From the cell containing the given text, extract its center point as [x, y] coordinate. 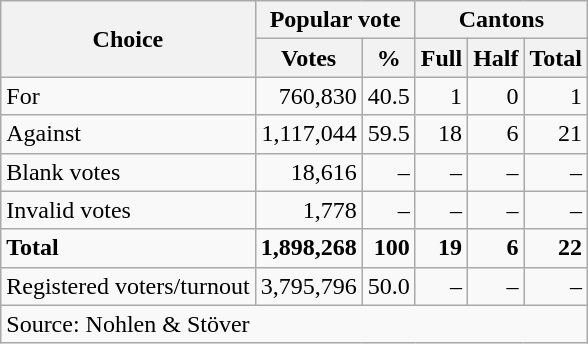
19 [441, 248]
% [388, 58]
1,117,044 [308, 134]
Blank votes [128, 172]
100 [388, 248]
50.0 [388, 286]
59.5 [388, 134]
Against [128, 134]
Invalid votes [128, 210]
Popular vote [335, 20]
18 [441, 134]
For [128, 96]
Votes [308, 58]
40.5 [388, 96]
760,830 [308, 96]
Half [496, 58]
18,616 [308, 172]
3,795,796 [308, 286]
Source: Nohlen & Stöver [294, 324]
0 [496, 96]
Registered voters/turnout [128, 286]
Cantons [501, 20]
1,898,268 [308, 248]
Choice [128, 39]
21 [556, 134]
1,778 [308, 210]
22 [556, 248]
Full [441, 58]
